Capture the cell that displays the provided text and extract its (X, Y) central coordinate. 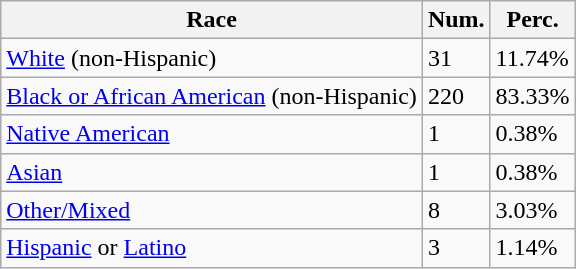
220 (456, 96)
31 (456, 58)
Native American (212, 134)
11.74% (532, 58)
3 (456, 248)
Other/Mixed (212, 210)
Num. (456, 20)
Perc. (532, 20)
8 (456, 210)
Black or African American (non-Hispanic) (212, 96)
White (non-Hispanic) (212, 58)
83.33% (532, 96)
1.14% (532, 248)
3.03% (532, 210)
Race (212, 20)
Hispanic or Latino (212, 248)
Asian (212, 172)
